For the text-containing cell, return its midpoint in (x, y) coordinate format. 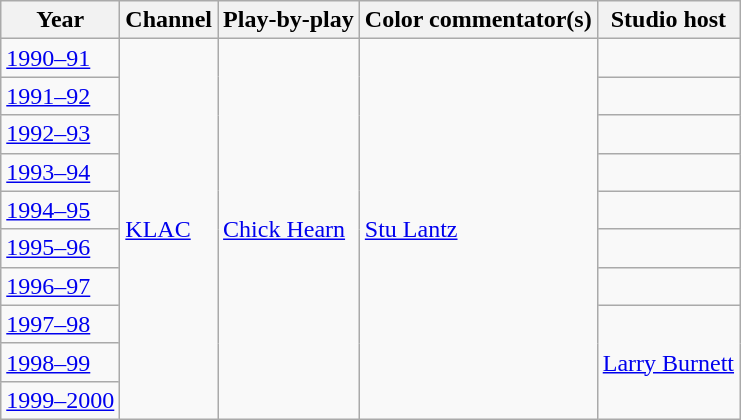
Play-by-play (289, 20)
1992–93 (60, 134)
Stu Lantz (478, 230)
Chick Hearn (289, 230)
1990–91 (60, 58)
1991–92 (60, 96)
Larry Burnett (668, 362)
Channel (169, 20)
Color commentator(s) (478, 20)
1998–99 (60, 362)
1997–98 (60, 324)
1995–96 (60, 248)
Studio host (668, 20)
1996–97 (60, 286)
1993–94 (60, 172)
1994–95 (60, 210)
Year (60, 20)
KLAC (169, 230)
1999–2000 (60, 400)
